From the cell containing the given text, extract its center point as (X, Y) coordinate. 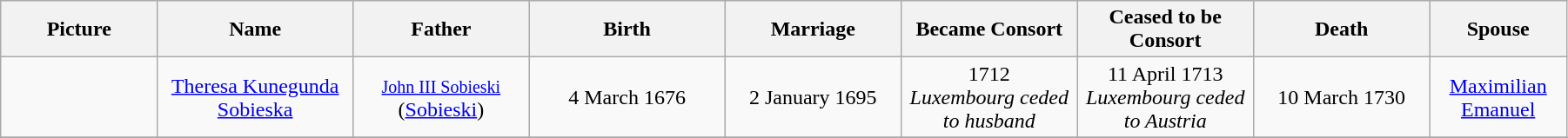
Became Consort (989, 30)
John III Sobieski(Sobieski) (441, 97)
Picture (79, 30)
1712Luxembourg ceded to husband (989, 97)
4 March 1676 (627, 97)
Theresa Kunegunda Sobieska (256, 97)
Marriage (813, 30)
Maximilian Emanuel (1498, 97)
Birth (627, 30)
Father (441, 30)
2 January 1695 (813, 97)
Name (256, 30)
Death (1341, 30)
11 April 1713Luxembourg ceded to Austria (1165, 97)
10 March 1730 (1341, 97)
Spouse (1498, 30)
Ceased to be Consort (1165, 30)
